Identify which cell holds the provided text, then report its (X, Y) central coordinate. 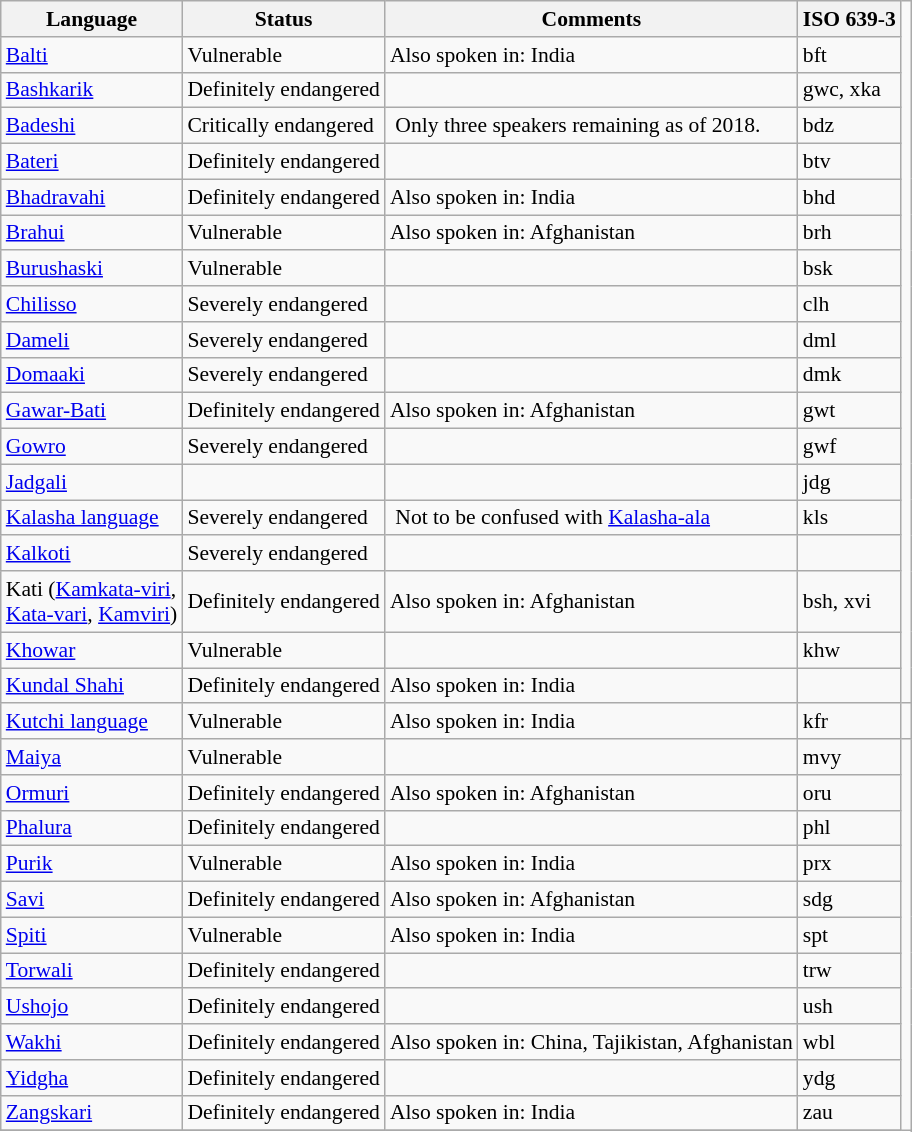
bhd (850, 197)
gwf (850, 447)
Kutchi language (92, 722)
Only three speakers remaining as of 2018. (592, 126)
bdz (850, 126)
Status (284, 19)
spt (850, 935)
mvy (850, 757)
Critically endangered (284, 126)
brh (850, 233)
ydg (850, 1078)
gwc, xka (850, 90)
Bashkarik (92, 90)
Torwali (92, 971)
dml (850, 340)
Brahui (92, 233)
Spiti (92, 935)
Kalasha language (92, 518)
Bateri (92, 162)
Gowro (92, 447)
prx (850, 864)
kfr (850, 722)
wbl (850, 1042)
Phalura (92, 828)
Kati (Kamkata-viri,Kata-vari, Kamviri) (92, 602)
Gawar-Bati (92, 411)
Maiya (92, 757)
Bhadravahi (92, 197)
kls (850, 518)
clh (850, 304)
oru (850, 793)
btv (850, 162)
Wakhi (92, 1042)
bsh, xvi (850, 602)
ush (850, 1007)
Balti (92, 55)
Comments (592, 19)
Yidgha (92, 1078)
phl (850, 828)
jdg (850, 482)
Kalkoti (92, 554)
sdg (850, 900)
trw (850, 971)
Dameli (92, 340)
Zangskari (92, 1113)
Ormuri (92, 793)
Ushojo (92, 1007)
Jadgali (92, 482)
Chilisso (92, 304)
Not to be confused with Kalasha-ala (592, 518)
bsk (850, 269)
Kundal Shahi (92, 686)
Khowar (92, 650)
Domaaki (92, 375)
Purik (92, 864)
zau (850, 1113)
bft (850, 55)
Language (92, 19)
ISO 639-3 (850, 19)
Badeshi (92, 126)
Burushaski (92, 269)
gwt (850, 411)
dmk (850, 375)
Also spoken in: China, Tajikistan, Afghanistan (592, 1042)
khw (850, 650)
Savi (92, 900)
